Scan for the cell matching the given text and deliver its [x, y] coordinate at center. 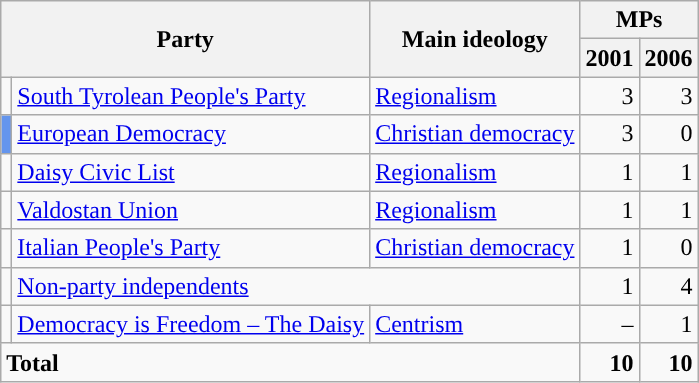
Democracy is Freedom – The Daisy [191, 324]
Centrism [475, 324]
Party [186, 39]
Non-party independents [296, 286]
Daisy Civic List [191, 172]
Italian People's Party [191, 248]
Total [290, 362]
Valdostan Union [191, 210]
2001 [610, 58]
– [610, 324]
4 [668, 286]
MPs [639, 20]
Main ideology [475, 39]
South Tyrolean People's Party [191, 96]
2006 [668, 58]
European Democracy [191, 134]
